Scan for the cell matching the given text and deliver its [x, y] coordinate at center. 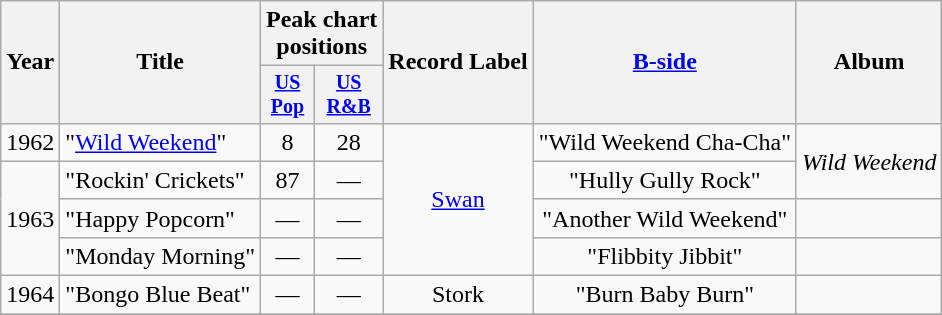
"Flibbity Jibbit" [664, 256]
Swan [458, 199]
Title [160, 62]
"Hully Gully Rock" [664, 180]
"Rockin' Crickets" [160, 180]
USR&B [349, 94]
Peak chartpositions [321, 34]
USPop [287, 94]
"Happy Popcorn" [160, 218]
87 [287, 180]
8 [287, 142]
B-side [664, 62]
"Another Wild Weekend" [664, 218]
1963 [30, 218]
28 [349, 142]
"Burn Baby Burn" [664, 295]
"Bongo Blue Beat" [160, 295]
"Wild Weekend Cha-Cha" [664, 142]
Wild Weekend [868, 161]
1964 [30, 295]
Record Label [458, 62]
Stork [458, 295]
1962 [30, 142]
Album [868, 62]
Year [30, 62]
"Monday Morning" [160, 256]
"Wild Weekend" [160, 142]
